Determine the [X, Y] coordinate at the center of the cell enclosing the given text.  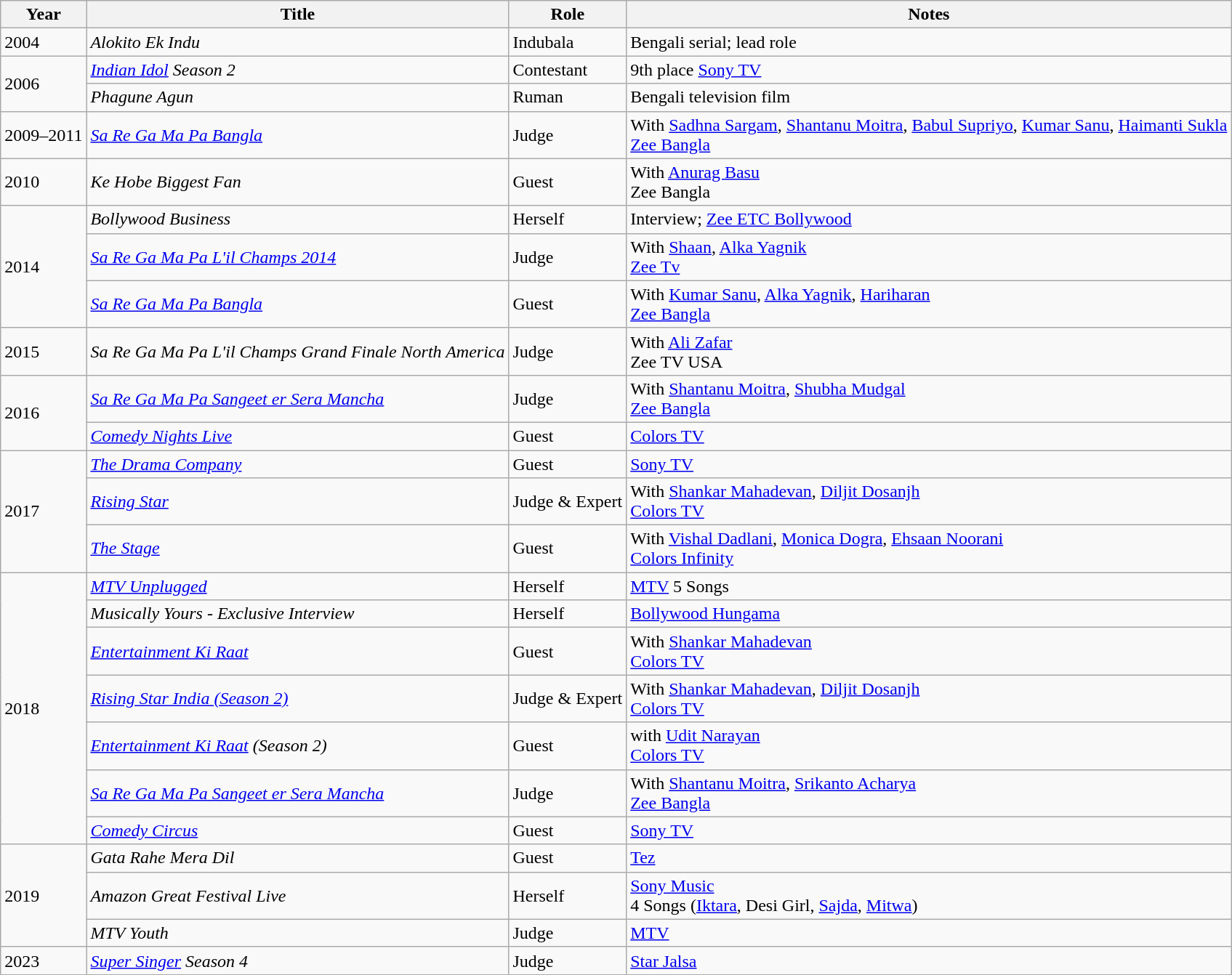
Title [298, 15]
2019 [44, 895]
Interview; Zee ETC Bollywood [929, 219]
With Anurag BasuZee Bangla [929, 182]
MTV Unplugged [298, 586]
With Vishal Dadlani, Monica Dogra, Ehsaan NooraniColors Infinity [929, 549]
2009–2011 [44, 135]
Bengali serial; lead role [929, 42]
Gata Rahe Mera Dil [298, 858]
2018 [44, 708]
Super Singer Season 4 [298, 960]
MTV 5 Songs [929, 586]
Sa Re Ga Ma Pa L'il Champs Grand Finale North America [298, 352]
MTV [929, 933]
With Shantanu Moitra, Shubha MudgalZee Bangla [929, 398]
Rising Star [298, 501]
Bengali television film [929, 97]
9th place Sony TV [929, 70]
The Drama Company [298, 464]
2004 [44, 42]
Bollywood Business [298, 219]
Year [44, 15]
Star Jalsa [929, 960]
With Shaan, Alka YagnikZee Tv [929, 257]
Ke Hobe Biggest Fan [298, 182]
Comedy Nights Live [298, 436]
Notes [929, 15]
Contestant [568, 70]
Sa Re Ga Ma Pa L'il Champs 2014 [298, 257]
2015 [44, 352]
With Sadhna Sargam, Shantanu Moitra, Babul Supriyo, Kumar Sanu, Haimanti SuklaZee Bangla [929, 135]
Indubala [568, 42]
Comedy Circus [298, 830]
2023 [44, 960]
2014 [44, 267]
With Ali ZafarZee TV USA [929, 352]
The Stage [298, 549]
Entertainment Ki Raat (Season 2) [298, 745]
Role [568, 15]
With Kumar Sanu, Alka Yagnik, HariharanZee Bangla [929, 304]
Musically Yours - Exclusive Interview [298, 614]
Entertainment Ki Raat [298, 651]
MTV Youth [298, 933]
2010 [44, 182]
Ruman [568, 97]
Tez [929, 858]
Indian Idol Season 2 [298, 70]
with Udit NarayanColors TV [929, 745]
2016 [44, 413]
Phagune Agun [298, 97]
Rising Star India (Season 2) [298, 699]
With Shankar MahadevanColors TV [929, 651]
2017 [44, 511]
Colors TV [929, 436]
Alokito Ek Indu [298, 42]
Amazon Great Festival Live [298, 895]
Sony Music4 Songs (Iktara, Desi Girl, Sajda, Mitwa) [929, 895]
With Shantanu Moitra, Srikanto AcharyaZee Bangla [929, 793]
2006 [44, 84]
Bollywood Hungama [929, 614]
